Determine the (X, Y) coordinate at the center of the cell enclosing the given text.  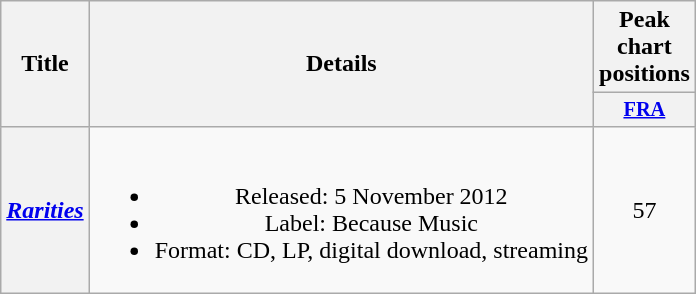
Released: 5 November 2012Label: Because MusicFormat: CD, LP, digital download, streaming (341, 210)
Rarities (45, 210)
FRA (645, 110)
Details (341, 64)
Peak chart positions (645, 47)
57 (645, 210)
Title (45, 64)
